Identify which cell holds the provided text, then report its (x, y) central coordinate. 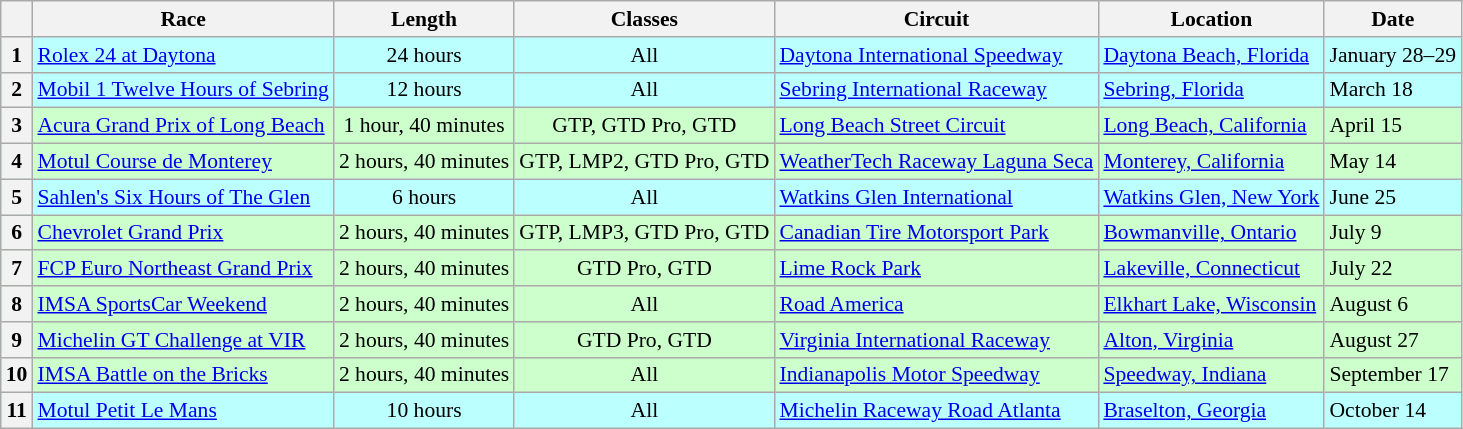
10 hours (424, 411)
Circuit (936, 19)
9 (17, 340)
Sahlen's Six Hours of The Glen (182, 197)
Indianapolis Motor Speedway (936, 375)
Location (1211, 19)
2 (17, 90)
May 14 (1392, 162)
12 hours (424, 90)
Virginia International Raceway (936, 340)
6 (17, 233)
Sebring International Raceway (936, 90)
Mobil 1 Twelve Hours of Sebring (182, 90)
March 18 (1392, 90)
August 6 (1392, 304)
September 17 (1392, 375)
Rolex 24 at Daytona (182, 55)
Length (424, 19)
6 hours (424, 197)
Long Beach, California (1211, 126)
11 (17, 411)
7 (17, 269)
Michelin Raceway Road Atlanta (936, 411)
July 22 (1392, 269)
GTP, LMP3, GTD Pro, GTD (644, 233)
FCP Euro Northeast Grand Prix (182, 269)
WeatherTech Raceway Laguna Seca (936, 162)
8 (17, 304)
Road America (936, 304)
Acura Grand Prix of Long Beach (182, 126)
Chevrolet Grand Prix (182, 233)
24 hours (424, 55)
July 9 (1392, 233)
Alton, Virginia (1211, 340)
Speedway, Indiana (1211, 375)
April 15 (1392, 126)
Classes (644, 19)
Date (1392, 19)
1 (17, 55)
Bowmanville, Ontario (1211, 233)
5 (17, 197)
Monterey, California (1211, 162)
Watkins Glen International (936, 197)
January 28–29 (1392, 55)
Michelin GT Challenge at VIR (182, 340)
August 27 (1392, 340)
10 (17, 375)
Motul Petit Le Mans (182, 411)
Motul Course de Monterey (182, 162)
Braselton, Georgia (1211, 411)
Canadian Tire Motorsport Park (936, 233)
Daytona Beach, Florida (1211, 55)
GTP, GTD Pro, GTD (644, 126)
GTP, LMP2, GTD Pro, GTD (644, 162)
Daytona International Speedway (936, 55)
3 (17, 126)
Long Beach Street Circuit (936, 126)
Elkhart Lake, Wisconsin (1211, 304)
1 hour, 40 minutes (424, 126)
IMSA SportsCar Weekend (182, 304)
Race (182, 19)
June 25 (1392, 197)
4 (17, 162)
October 14 (1392, 411)
Lakeville, Connecticut (1211, 269)
Sebring, Florida (1211, 90)
Watkins Glen, New York (1211, 197)
Lime Rock Park (936, 269)
IMSA Battle on the Bricks (182, 375)
